From the cell containing the given text, extract its center point as (X, Y) coordinate. 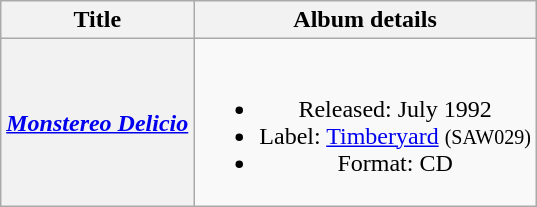
Album details (366, 20)
Released: July 1992Label: Timberyard (SAW029)Format: CD (366, 122)
Monstereo Delicio (98, 122)
Title (98, 20)
